Search for the cell housing the specified text and yield its [x, y] center coordinate. 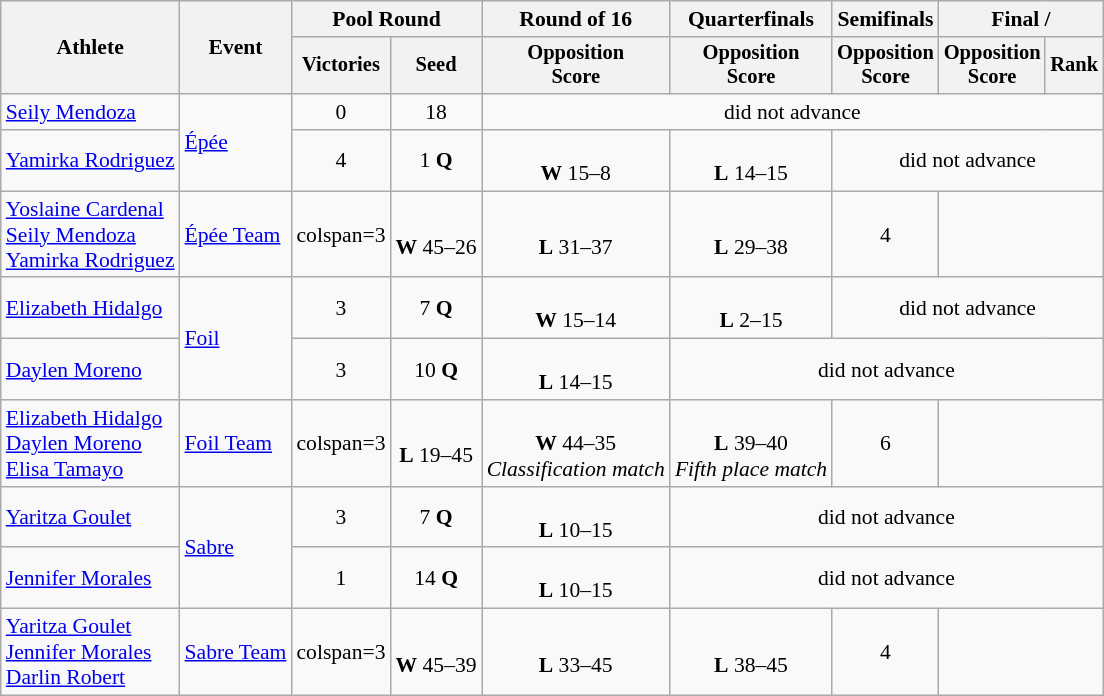
Round of 16 [576, 19]
18 [436, 112]
L 33–45 [576, 652]
Quarterfinals [751, 19]
L 29–38 [751, 234]
W 44–35Classification match [576, 444]
Épée Team [236, 234]
Elizabeth HidalgoDaylen MorenoElisa Tamayo [90, 444]
Athlete [90, 48]
Foil Team [236, 444]
Daylen Moreno [90, 370]
6 [886, 444]
Épée [236, 142]
1 [340, 578]
Sabre [236, 548]
Elizabeth Hidalgo [90, 308]
Yaritza Goulet [90, 518]
Semifinals [886, 19]
Pool Round [386, 19]
Victories [340, 66]
Yaritza GouletJennifer MoralesDarlin Robert [90, 652]
W 45–39 [436, 652]
Jennifer Morales [90, 578]
L 2–15 [751, 308]
W 45–26 [436, 234]
1 Q [436, 160]
Event [236, 48]
L 39–40Fifth place match [751, 444]
10 Q [436, 370]
Seily Mendoza [90, 112]
W 15–8 [576, 160]
Yamirka Rodriguez [90, 160]
Rank [1074, 66]
0 [340, 112]
Yoslaine CardenalSeily MendozaYamirka Rodriguez [90, 234]
W 15–14 [576, 308]
L 31–37 [576, 234]
Final / [1021, 19]
Seed [436, 66]
L 19–45 [436, 444]
L 38–45 [751, 652]
14 Q [436, 578]
Sabre Team [236, 652]
Foil [236, 339]
